Detect which cell encompasses the target text, then output its (X, Y) center coordinate. 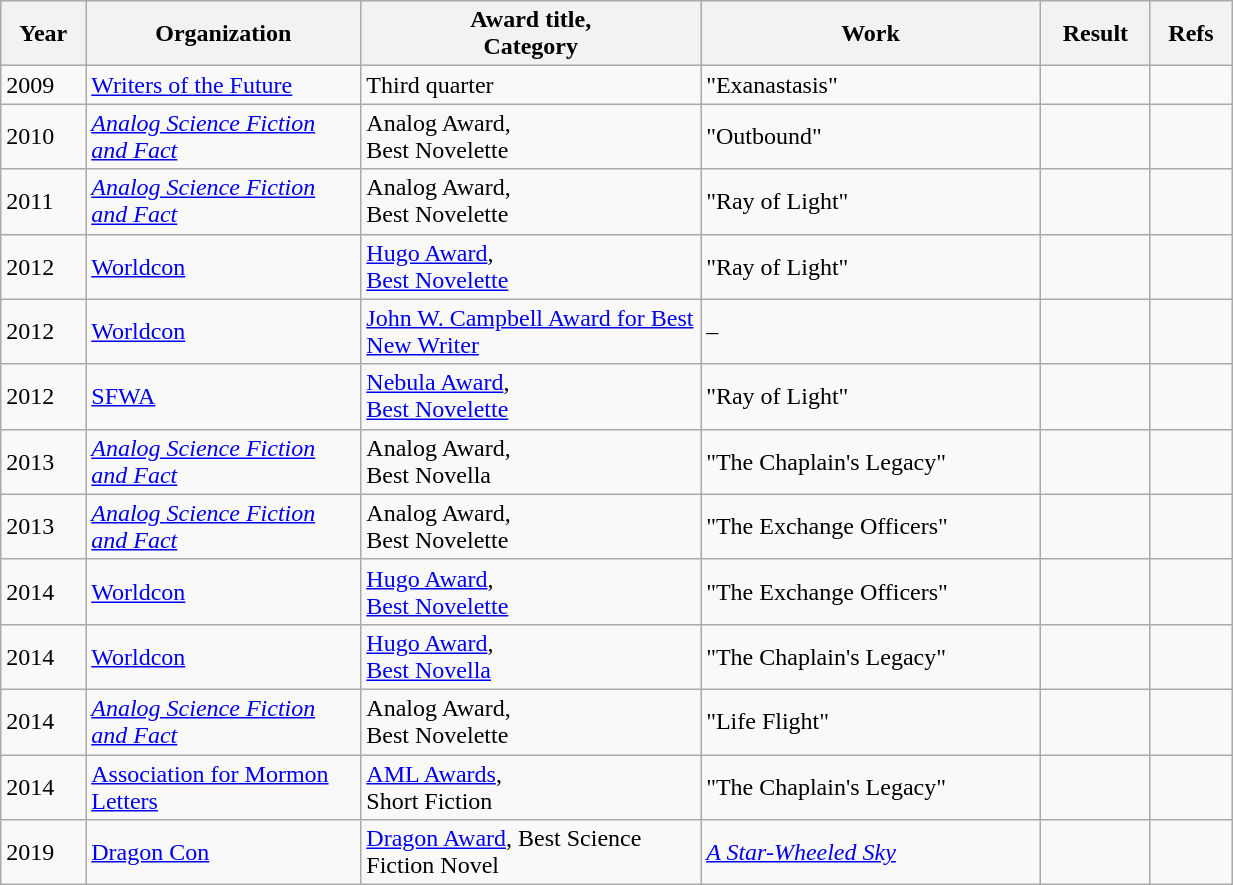
A Star-Wheeled Sky (871, 852)
Result (1095, 34)
Association for Mormon Letters (224, 786)
John W. Campbell Award for Best New Writer (531, 332)
2010 (44, 136)
"Exanastasis" (871, 85)
"Life Flight" (871, 722)
Analog Award, Best Novella (531, 462)
Nebula Award,Best Novelette (531, 396)
2019 (44, 852)
SFWA (224, 396)
Third quarter (531, 85)
Hugo Award,Best Novella (531, 656)
2009 (44, 85)
Award title,Category (531, 34)
AML Awards,Short Fiction (531, 786)
Dragon Award, Best Science Fiction Novel (531, 852)
– (871, 332)
Refs (1190, 34)
"Outbound" (871, 136)
Writers of the Future (224, 85)
Work (871, 34)
2011 (44, 202)
Dragon Con (224, 852)
Year (44, 34)
Organization (224, 34)
